Detect which cell encompasses the target text, then output its [x, y] center coordinate. 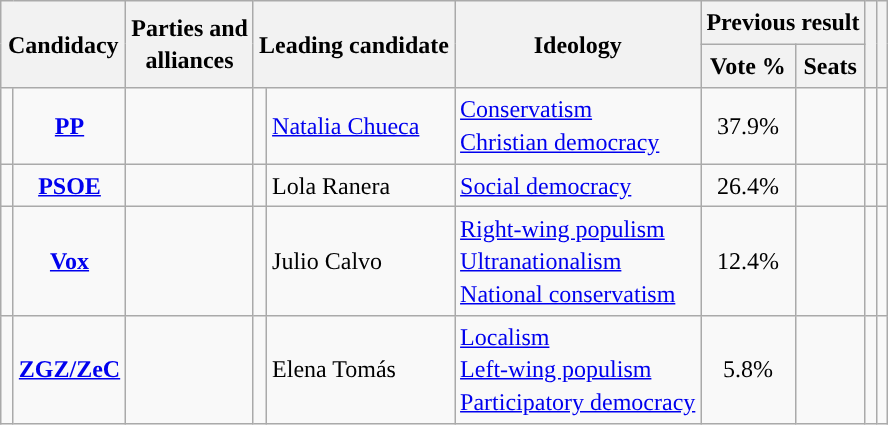
26.4% [748, 186]
Vox [69, 261]
Julio Calvo [361, 261]
PSOE [69, 186]
Natalia Chueca [361, 126]
Leading candidate [354, 44]
Candidacy [64, 44]
Elena Tomás [361, 369]
Right-wing populismUltranationalismNational conservatism [578, 261]
5.8% [748, 369]
ZGZ/ZeC [69, 369]
PP [69, 126]
LocalismLeft-wing populismParticipatory democracy [578, 369]
Parties andalliances [190, 44]
12.4% [748, 261]
Seats [830, 66]
37.9% [748, 126]
Previous result [783, 22]
Social democracy [578, 186]
ConservatismChristian democracy [578, 126]
Ideology [578, 44]
Vote % [748, 66]
Lola Ranera [361, 186]
